Capture the cell that displays the provided text and extract its (X, Y) central coordinate. 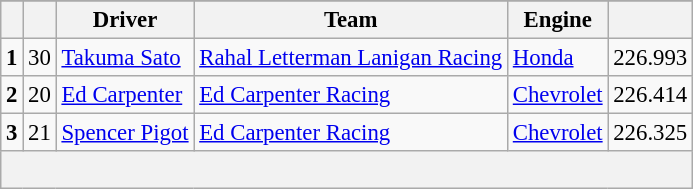
Spencer Pigot (125, 133)
226.325 (650, 133)
226.993 (650, 58)
20 (40, 95)
3 (12, 133)
Team (351, 20)
2 (12, 95)
226.414 (650, 95)
Ed Carpenter (125, 95)
1 (12, 58)
21 (40, 133)
Takuma Sato (125, 58)
Engine (557, 20)
30 (40, 58)
Driver (125, 20)
Rahal Letterman Lanigan Racing (351, 58)
Honda (557, 58)
